Capture the cell that displays the provided text and extract its (x, y) central coordinate. 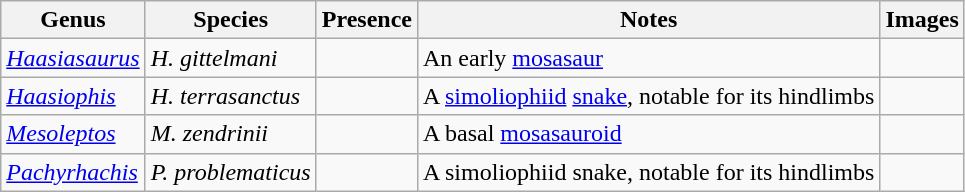
Presence (366, 20)
M. zendrinii (230, 134)
H. terrasanctus (230, 96)
Mesoleptos (73, 134)
Haasiophis (73, 96)
A basal mosasauroid (648, 134)
P. problematicus (230, 172)
Haasiasaurus (73, 58)
Images (922, 20)
Pachyrhachis (73, 172)
H. gittelmani (230, 58)
Genus (73, 20)
An early mosasaur (648, 58)
Species (230, 20)
Notes (648, 20)
